Capture the cell that displays the provided text and extract its (X, Y) central coordinate. 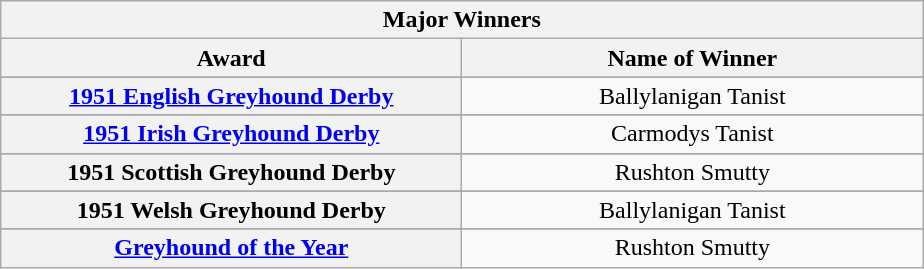
Greyhound of the Year (232, 248)
Carmodys Tanist (692, 134)
1951 Scottish Greyhound Derby (232, 172)
Award (232, 58)
Name of Winner (692, 58)
1951 Welsh Greyhound Derby (232, 210)
1951 Irish Greyhound Derby (232, 134)
Major Winners (462, 20)
1951 English Greyhound Derby (232, 96)
